Pinpoint the cell where the given text exists, returning its (X, Y) midpoint coordinate. 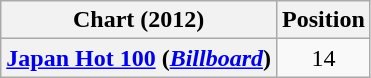
Chart (2012) (139, 20)
Position (324, 20)
14 (324, 58)
Japan Hot 100 (Billboard) (139, 58)
